Return the [X, Y] coordinate for the center point of the cell that contains the specified text.  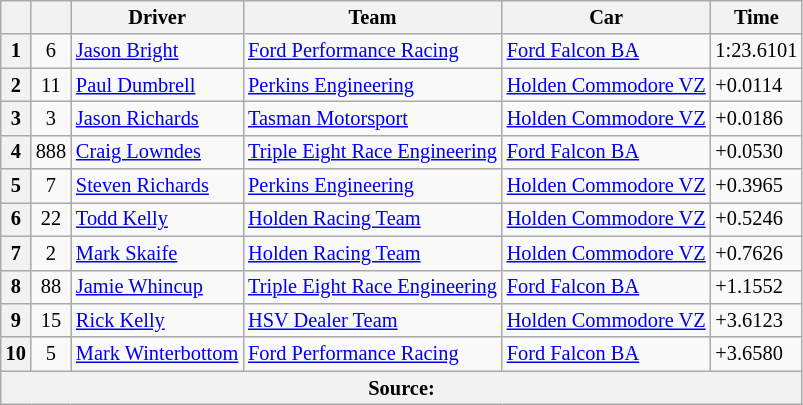
HSV Dealer Team [372, 320]
+1.1552 [756, 287]
Car [606, 17]
15 [51, 320]
Paul Dumbrell [157, 85]
+0.0186 [756, 118]
Source: [402, 388]
1:23.6101 [756, 51]
888 [51, 152]
Driver [157, 17]
Mark Winterbottom [157, 354]
Time [756, 17]
4 [16, 152]
+0.0114 [756, 85]
+0.0530 [756, 152]
Mark Skaife [157, 253]
11 [51, 85]
Craig Lowndes [157, 152]
Rick Kelly [157, 320]
8 [16, 287]
Steven Richards [157, 186]
Jason Bright [157, 51]
10 [16, 354]
88 [51, 287]
+0.5246 [756, 219]
+0.3965 [756, 186]
1 [16, 51]
22 [51, 219]
+0.7626 [756, 253]
+3.6580 [756, 354]
Jamie Whincup [157, 287]
+3.6123 [756, 320]
Todd Kelly [157, 219]
Tasman Motorsport [372, 118]
Jason Richards [157, 118]
Team [372, 17]
9 [16, 320]
